Return the [X, Y] coordinate for the center point of the cell that contains the specified text.  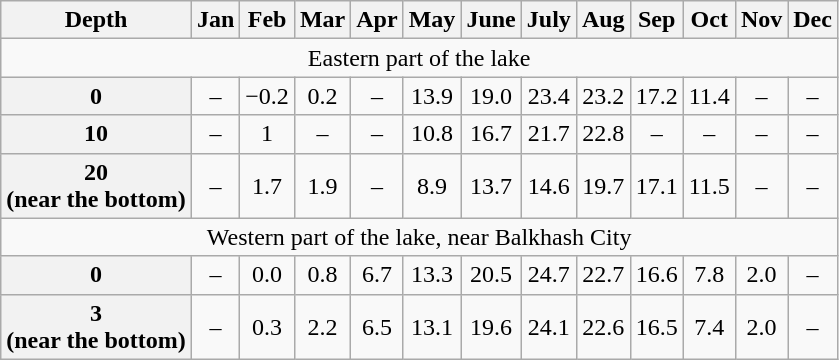
June [491, 20]
Aug [603, 20]
21.7 [548, 134]
8.9 [432, 186]
−0.2 [268, 96]
14.6 [548, 186]
Apr [377, 20]
22.8 [603, 134]
6.5 [377, 326]
11.4 [709, 96]
13.9 [432, 96]
Nov [761, 20]
16.5 [656, 326]
11.5 [709, 186]
17.2 [656, 96]
Jan [215, 20]
22.6 [603, 326]
7.4 [709, 326]
10.8 [432, 134]
19.0 [491, 96]
24.1 [548, 326]
13.7 [491, 186]
13.1 [432, 326]
1.7 [268, 186]
May [432, 20]
23.4 [548, 96]
Western part of the lake, near Balkhash City [420, 237]
0.8 [322, 275]
16.6 [656, 275]
Depth [96, 20]
1.9 [322, 186]
13.3 [432, 275]
Eastern part of the lake [420, 58]
1 [268, 134]
Mar [322, 20]
16.7 [491, 134]
Dec [813, 20]
22.7 [603, 275]
0.0 [268, 275]
Feb [268, 20]
2.2 [322, 326]
17.1 [656, 186]
0.3 [268, 326]
23.2 [603, 96]
3(near the bottom) [96, 326]
Oct [709, 20]
20.5 [491, 275]
7.8 [709, 275]
24.7 [548, 275]
19.7 [603, 186]
0.2 [322, 96]
19.6 [491, 326]
10 [96, 134]
6.7 [377, 275]
Sep [656, 20]
July [548, 20]
20(near the bottom) [96, 186]
